Find where the given text appears and provide that cell's center as (x, y) coordinate. 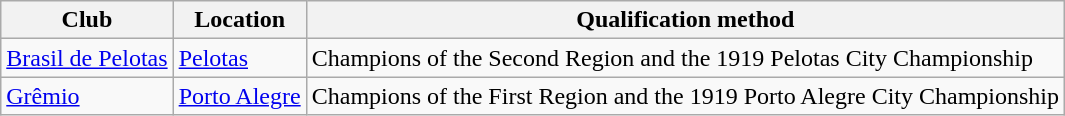
Champions of the First Region and the 1919 Porto Alegre City Championship (685, 96)
Brasil de Pelotas (87, 58)
Qualification method (685, 20)
Grêmio (87, 96)
Pelotas (240, 58)
Club (87, 20)
Porto Alegre (240, 96)
Location (240, 20)
Champions of the Second Region and the 1919 Pelotas City Championship (685, 58)
